Return (x, y) of the center of cell containing provided text 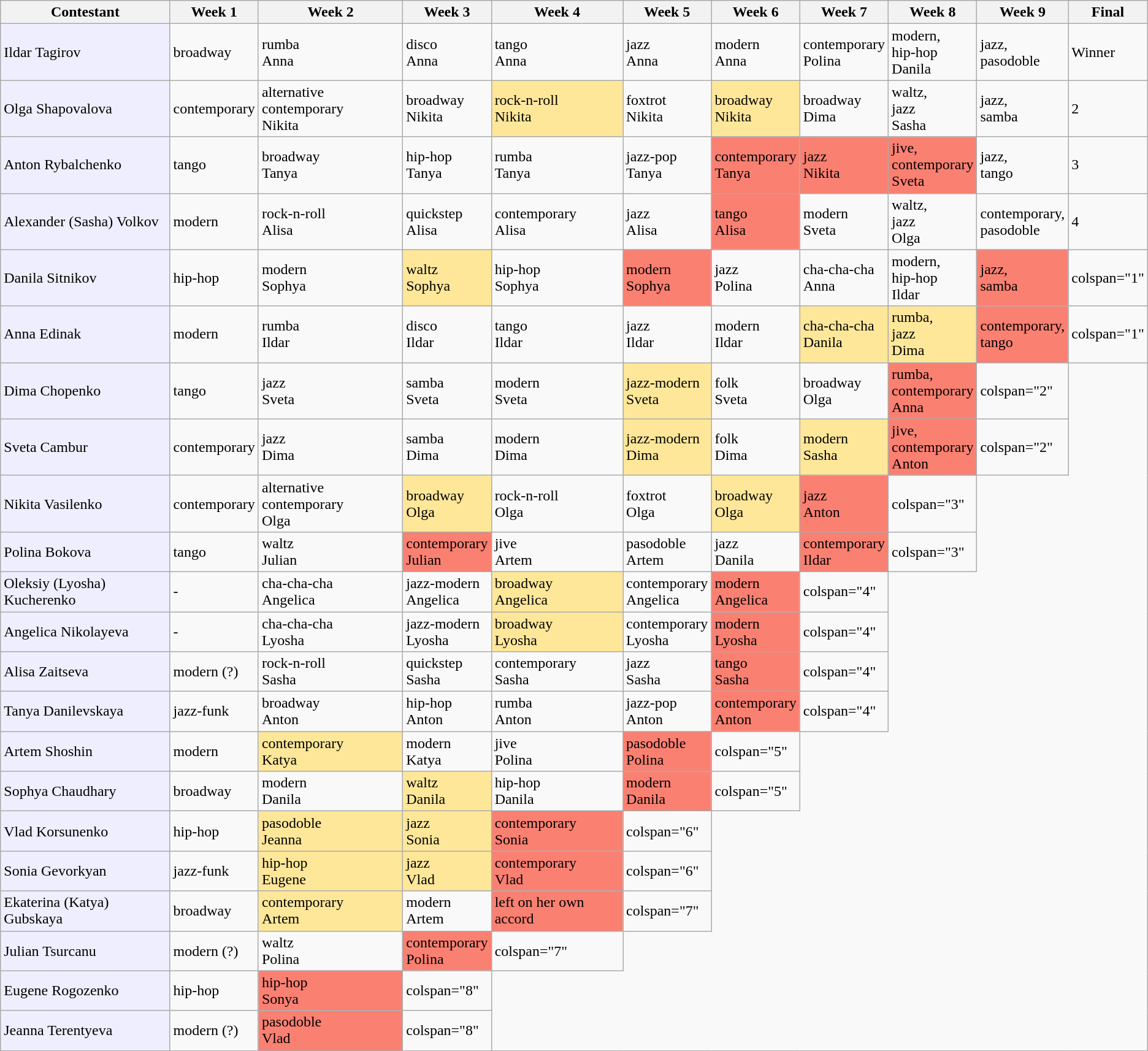
jazz Sasha (667, 672)
Week 2 (330, 12)
Week 6 (756, 12)
cha-cha-cha Lyosha (330, 632)
quickstep Sasha (447, 672)
Danila Sitnikov (85, 278)
rumba Ildar (330, 334)
rock-n-roll Nikita (557, 109)
alternative contemporary Olga (330, 503)
contemporary Angelica (667, 591)
disco Ildar (447, 334)
left on her own accord (557, 911)
waltz Danila (447, 791)
2 (1108, 109)
Polina Bokova (85, 552)
jazz, pasodoble (1023, 52)
folk Sveta (756, 391)
Sonia Gevorkyan (85, 871)
jazz Anna (667, 52)
waltz Sophya (447, 278)
contemporary, pasodoble (1023, 221)
jazz Sonia (447, 831)
modern, hip-hop Danila (933, 52)
contemporary Katya (330, 752)
Vlad Korsunenko (85, 831)
jazz-pop Tanya (667, 165)
Anna Edinak (85, 334)
modern Angelica (756, 591)
jazz Nikita (844, 165)
jazz-modern Dima (667, 447)
Eugene Rogozenko (85, 991)
folk Dima (756, 447)
broadway Lyosha (557, 632)
pasodoble Artem (667, 552)
waltz Julian (330, 552)
Week 7 (844, 12)
modern, hip-hop Ildar (933, 278)
Contestant (85, 12)
rumba, contemporary Anna (933, 391)
hip-hop Tanya (447, 165)
Final (1108, 12)
broadway Tanya (330, 165)
alternative contemporary Nikita (330, 109)
modern Dima (557, 447)
modern Lyosha (756, 632)
Olga Shapovalova (85, 109)
disco Anna (447, 52)
Anton Rybalchenko (85, 165)
modern Artem (447, 911)
4 (1108, 221)
Nikita Vasilenko (85, 503)
hip-hop Danila (557, 791)
Week 4 (557, 12)
contemporary, tango (1023, 334)
pasodoble Vlad (330, 1030)
Week 8 (933, 12)
rumba Tanya (557, 165)
Artem Shoshin (85, 752)
contemporary Sasha (557, 672)
broadway Anton (330, 711)
tango Ildar (557, 334)
rumba Anton (557, 711)
Week 5 (667, 12)
contemporary Julian (447, 552)
samba Dima (447, 447)
contemporary Sonia (557, 831)
pasodoble Polina (667, 752)
samba Sveta (447, 391)
jazz Dima (330, 447)
jazz Alisa (667, 221)
Tanya Danilevskaya (85, 711)
jazz-modern Angelica (447, 591)
Alexander (Sasha) Volkov (85, 221)
contemporary Lyosha (667, 632)
modern Anna (756, 52)
contemporary Anton (756, 711)
broadway Angelica (557, 591)
Sophya Chaudhary (85, 791)
hip-hop Sophya (557, 278)
Oleksiy (Lyosha) Kucherenko (85, 591)
contemporary Artem (330, 911)
jazz Polina (756, 278)
modern Sasha (844, 447)
Winner (1108, 52)
tango Alisa (756, 221)
rock-n-roll Olga (557, 503)
jazz Ildar (667, 334)
cha-cha-cha Angelica (330, 591)
hip-hop Eugene (330, 871)
foxtrot Olga (667, 503)
jazz, tango (1023, 165)
jazz Sveta (330, 391)
rock-n-roll Sasha (330, 672)
Dima Chopenko (85, 391)
tango Anna (557, 52)
waltz Polina (330, 950)
modern Ildar (756, 334)
broadway Dima (844, 109)
hip-hop Anton (447, 711)
cha-cha-cha Anna (844, 278)
contemporary Alisa (557, 221)
jive Artem (557, 552)
Ekaterina (Katya) Gubskaya (85, 911)
tango Sasha (756, 672)
rock-n-roll Alisa (330, 221)
jazz Danila (756, 552)
Alisa Zaitseva (85, 672)
Angelica Nikolayeva (85, 632)
jazz-pop Anton (667, 711)
jive Polina (557, 752)
Week 3 (447, 12)
hip-hop Sonya (330, 991)
foxtrot Nikita (667, 109)
3 (1108, 165)
waltz, jazz Sasha (933, 109)
pasodoble Jeanna (330, 831)
quickstep Alisa (447, 221)
jazz-modern Lyosha (447, 632)
contemporary Tanya (756, 165)
waltz, jazz Olga (933, 221)
Week 9 (1023, 12)
rumba, jazz Dima (933, 334)
Jeanna Terentyeva (85, 1030)
Julian Tsurcanu (85, 950)
cha-cha-cha Danila (844, 334)
jazz Vlad (447, 871)
jazz Anton (844, 503)
modern Katya (447, 752)
Week 1 (214, 12)
Ildar Tagirov (85, 52)
jive, contemporary Sveta (933, 165)
contemporary Ildar (844, 552)
contemporary Vlad (557, 871)
rumba Anna (330, 52)
jive, contemporary Anton (933, 447)
Sveta Cambur (85, 447)
jazz-modern Sveta (667, 391)
